Pinpoint the cell where the given text exists, returning its [x, y] midpoint coordinate. 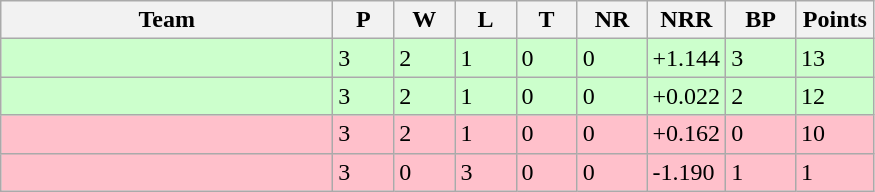
12 [836, 96]
Points [836, 20]
L [486, 20]
NRR [686, 20]
+1.144 [686, 58]
NR [612, 20]
+0.162 [686, 134]
Team [167, 20]
+0.022 [686, 96]
P [364, 20]
BP [761, 20]
T [546, 20]
13 [836, 58]
10 [836, 134]
W [424, 20]
-1.190 [686, 172]
